Return (x, y) of the center of cell containing provided text 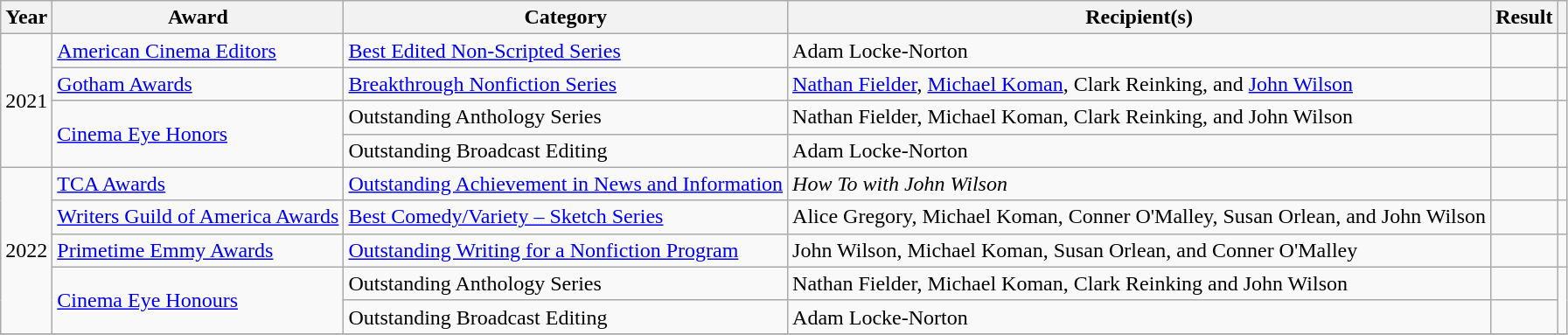
John Wilson, Michael Koman, Susan Orlean, and Conner O'Malley (1139, 250)
Primetime Emmy Awards (198, 250)
Gotham Awards (198, 84)
Recipient(s) (1139, 17)
2022 (26, 250)
Category (566, 17)
Cinema Eye Honors (198, 134)
TCA Awards (198, 184)
Year (26, 17)
Outstanding Writing for a Nonfiction Program (566, 250)
Best Edited Non-Scripted Series (566, 51)
Outstanding Achievement in News and Information (566, 184)
How To with John Wilson (1139, 184)
Cinema Eye Honours (198, 300)
Alice Gregory, Michael Koman, Conner O'Malley, Susan Orlean, and John Wilson (1139, 217)
Writers Guild of America Awards (198, 217)
Award (198, 17)
American Cinema Editors (198, 51)
Breakthrough Nonfiction Series (566, 84)
2021 (26, 101)
Best Comedy/Variety – Sketch Series (566, 217)
Nathan Fielder, Michael Koman, Clark Reinking and John Wilson (1139, 283)
Result (1524, 17)
